Return the (x, y) coordinate for the center point of the cell that contains the specified text.  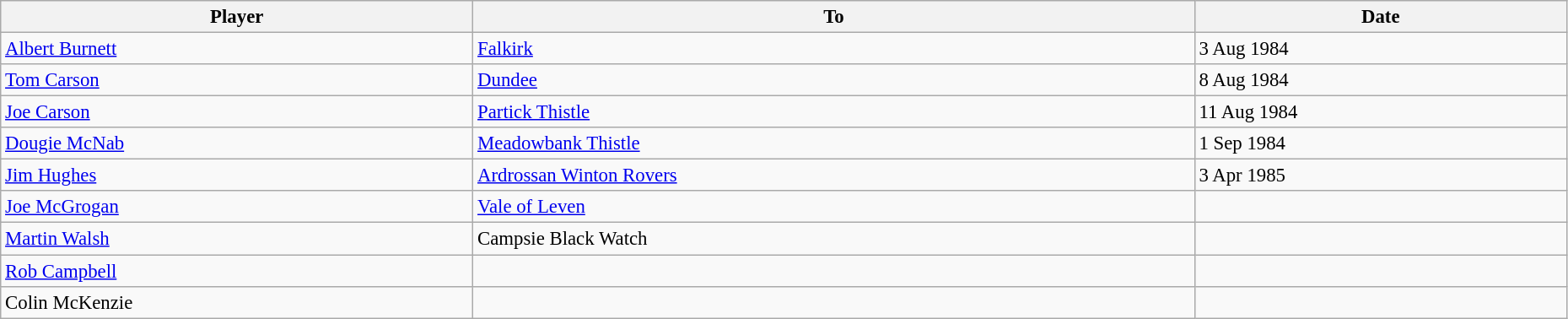
Ardrossan Winton Rovers (833, 176)
Jim Hughes (237, 176)
Meadowbank Thistle (833, 143)
Martin Walsh (237, 239)
To (833, 17)
3 Apr 1985 (1380, 176)
Joe McGrogan (237, 207)
8 Aug 1984 (1380, 80)
Date (1380, 17)
Falkirk (833, 49)
Dougie McNab (237, 143)
Campsie Black Watch (833, 239)
Colin McKenzie (237, 302)
3 Aug 1984 (1380, 49)
Vale of Leven (833, 207)
Tom Carson (237, 80)
Dundee (833, 80)
Joe Carson (237, 112)
Rob Campbell (237, 271)
11 Aug 1984 (1380, 112)
1 Sep 1984 (1380, 143)
Albert Burnett (237, 49)
Partick Thistle (833, 112)
Player (237, 17)
